For the text-containing cell, return its midpoint in (X, Y) coordinate format. 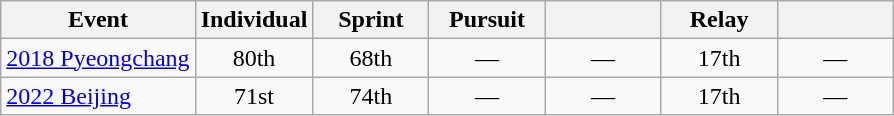
68th (371, 58)
Sprint (371, 20)
Pursuit (487, 20)
71st (254, 96)
80th (254, 58)
Event (98, 20)
2018 Pyeongchang (98, 58)
Relay (719, 20)
74th (371, 96)
2022 Beijing (98, 96)
Individual (254, 20)
